Locate the cell with the specified text and output its (X, Y) center coordinate. 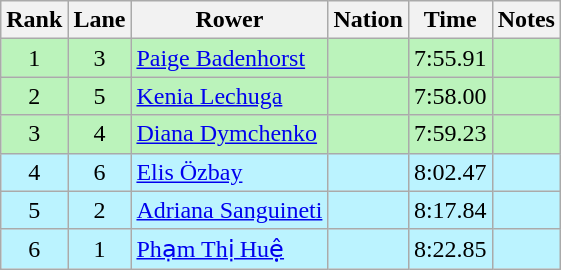
Kenia Lechuga (230, 96)
Rower (230, 20)
Adriana Sanguineti (230, 210)
Paige Badenhorst (230, 58)
7:58.00 (450, 96)
8:22.85 (450, 249)
Diana Dymchenko (230, 134)
7:55.91 (450, 58)
7:59.23 (450, 134)
Elis Özbay (230, 172)
Time (450, 20)
Phạm Thị Huệ (230, 249)
8:17.84 (450, 210)
Notes (526, 20)
Lane (100, 20)
Rank (34, 20)
Nation (368, 20)
8:02.47 (450, 172)
